Locate the cell with the specified text and output its [x, y] center coordinate. 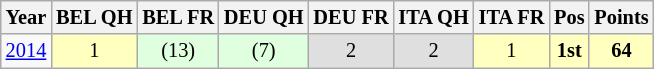
64 [621, 51]
2014 [26, 51]
DEU FR [352, 17]
DEU QH [264, 17]
ITA FR [512, 17]
Pos [569, 17]
Points [621, 17]
ITA QH [434, 17]
(13) [178, 51]
(7) [264, 51]
BEL FR [178, 17]
Year [26, 17]
1st [569, 51]
BEL QH [94, 17]
